Find where the given text appears and provide that cell's center as (x, y) coordinate. 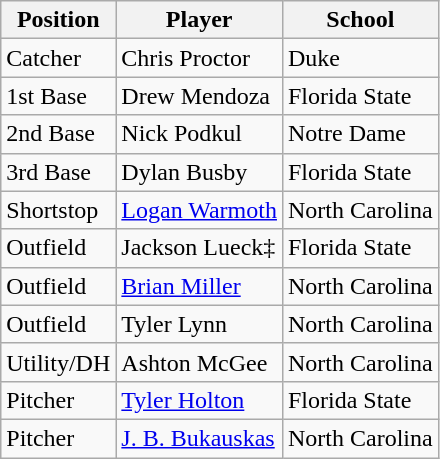
1st Base (58, 96)
Drew Mendoza (200, 96)
School (360, 20)
Utility/DH (58, 362)
Nick Podkul (200, 134)
Tyler Holton (200, 400)
3rd Base (58, 172)
Position (58, 20)
Shortstop (58, 210)
2nd Base (58, 134)
J. B. Bukauskas (200, 438)
Brian Miller (200, 286)
Jackson Lueck‡ (200, 248)
Duke (360, 58)
Chris Proctor (200, 58)
Player (200, 20)
Tyler Lynn (200, 324)
Dylan Busby (200, 172)
Notre Dame (360, 134)
Ashton McGee (200, 362)
Logan Warmoth (200, 210)
Catcher (58, 58)
